For the text-containing cell, return its midpoint in (X, Y) coordinate format. 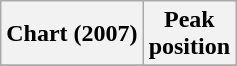
Chart (2007) (72, 34)
Peakposition (189, 34)
